Scan for the cell matching the given text and deliver its [X, Y] coordinate at center. 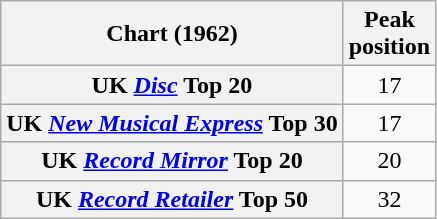
20 [389, 161]
UK New Musical Express Top 30 [172, 123]
UK Record Retailer Top 50 [172, 199]
UK Record Mirror Top 20 [172, 161]
Peakposition [389, 34]
32 [389, 199]
UK Disc Top 20 [172, 85]
Chart (1962) [172, 34]
